Extract the [x, y] coordinate from the center of the cell holding the provided text.  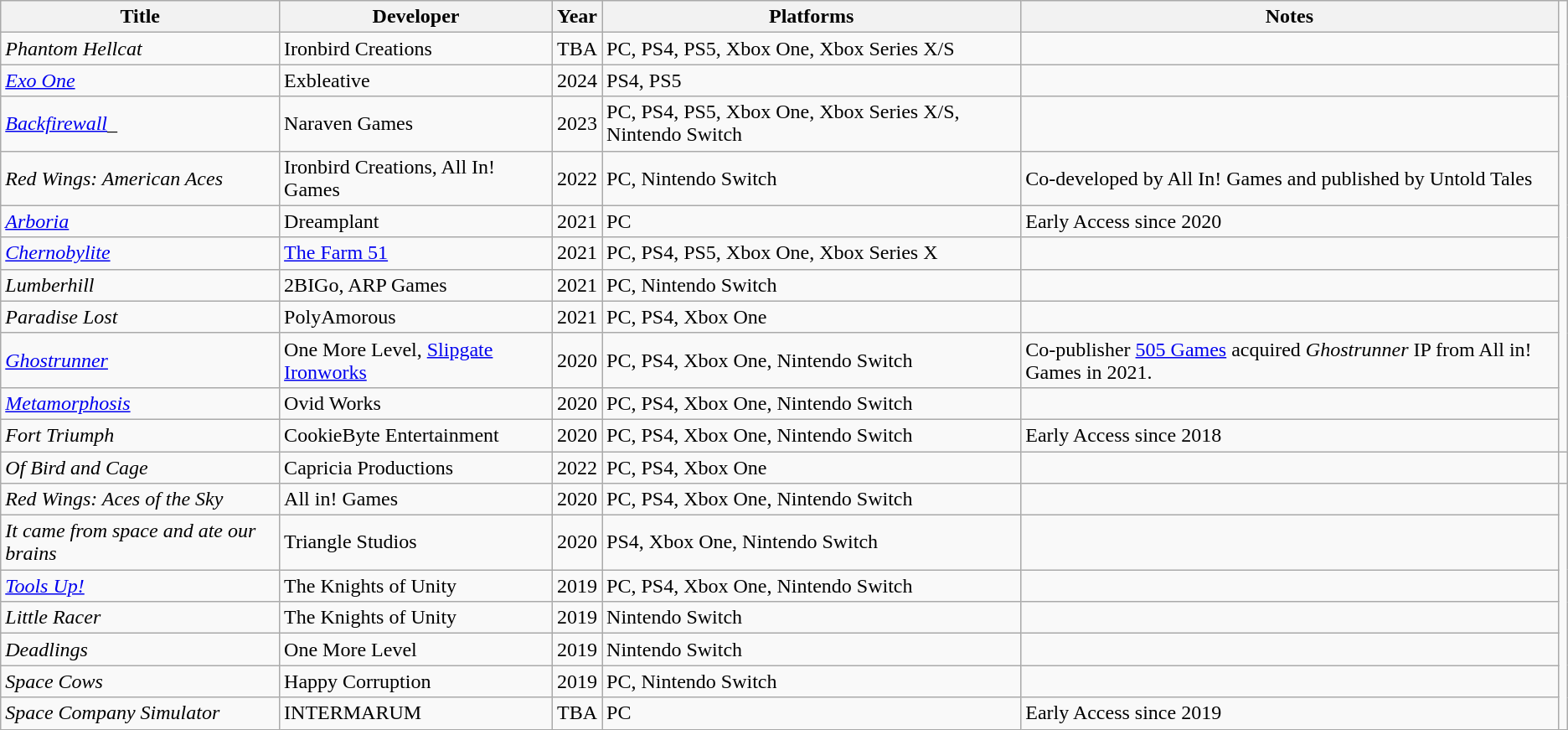
Phantom Hellcat [141, 49]
PS4, Xbox One, Nintendo Switch [812, 543]
Title [141, 17]
Space Cows [141, 681]
Red Wings: Aces of the Sky [141, 500]
Ironbird Creations [416, 49]
Ovid Works [416, 403]
Triangle Studios [416, 543]
Happy Corruption [416, 681]
Co-publisher 505 Games acquired Ghostrunner IP from All in! Games in 2021. [1290, 360]
One More Level, Slipgate Ironworks [416, 360]
Backfirewall_ [141, 124]
Tools Up! [141, 586]
2023 [578, 124]
Of Bird and Cage [141, 467]
Red Wings: American Aces [141, 178]
Platforms [812, 17]
Arboria [141, 221]
PC, PS4, PS5, Xbox One, Xbox Series X [812, 253]
Year [578, 17]
Ghostrunner [141, 360]
PS4, PS5 [812, 80]
PC, PS4, PS5, Xbox One, Xbox Series X/S, Nintendo Switch [812, 124]
Metamorphosis [141, 403]
The Farm 51 [416, 253]
Notes [1290, 17]
2BIGo, ARP Games [416, 285]
Chernobylite [141, 253]
Fort Triumph [141, 435]
Early Access since 2019 [1290, 713]
Developer [416, 17]
Early Access since 2018 [1290, 435]
Naraven Games [416, 124]
Exbleative [416, 80]
Paradise Lost [141, 317]
Dreamplant [416, 221]
Lumberhill [141, 285]
Co-developed by All In! Games and published by Untold Tales [1290, 178]
Exo One [141, 80]
Ironbird Creations, All In! Games [416, 178]
Space Company Simulator [141, 713]
Deadlings [141, 650]
It came from space and ate our brains [141, 543]
Capricia Productions [416, 467]
INTERMARUM [416, 713]
CookieByte Entertainment [416, 435]
One More Level [416, 650]
PC, PS4, PS5, Xbox One, Xbox Series X/S [812, 49]
Little Racer [141, 618]
All in! Games [416, 500]
PolyAmorous [416, 317]
2024 [578, 80]
Early Access since 2020 [1290, 221]
